Pinpoint the cell where the given text exists, returning its (X, Y) midpoint coordinate. 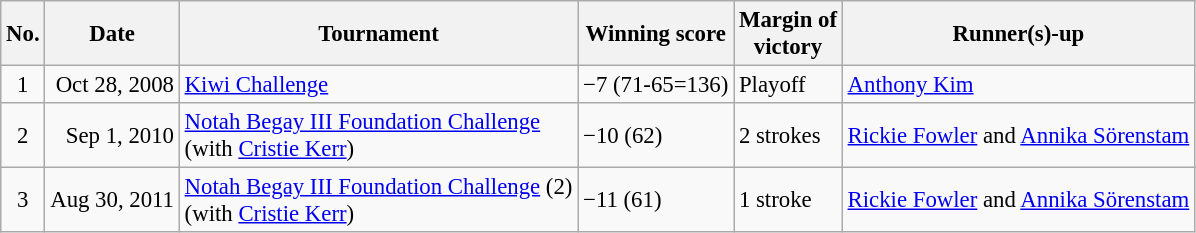
Oct 28, 2008 (112, 85)
Notah Begay III Foundation Challenge(with Cristie Kerr) (378, 136)
Sep 1, 2010 (112, 136)
Aug 30, 2011 (112, 200)
2 (23, 136)
Anthony Kim (1018, 85)
Margin ofvictory (788, 34)
−7 (71-65=136) (656, 85)
3 (23, 200)
1 (23, 85)
Kiwi Challenge (378, 85)
2 strokes (788, 136)
Playoff (788, 85)
Runner(s)-up (1018, 34)
Winning score (656, 34)
Date (112, 34)
−10 (62) (656, 136)
Tournament (378, 34)
1 stroke (788, 200)
Notah Begay III Foundation Challenge (2)(with Cristie Kerr) (378, 200)
No. (23, 34)
−11 (61) (656, 200)
